Output the [X, Y] coordinate of the center of the cell containing the given text.  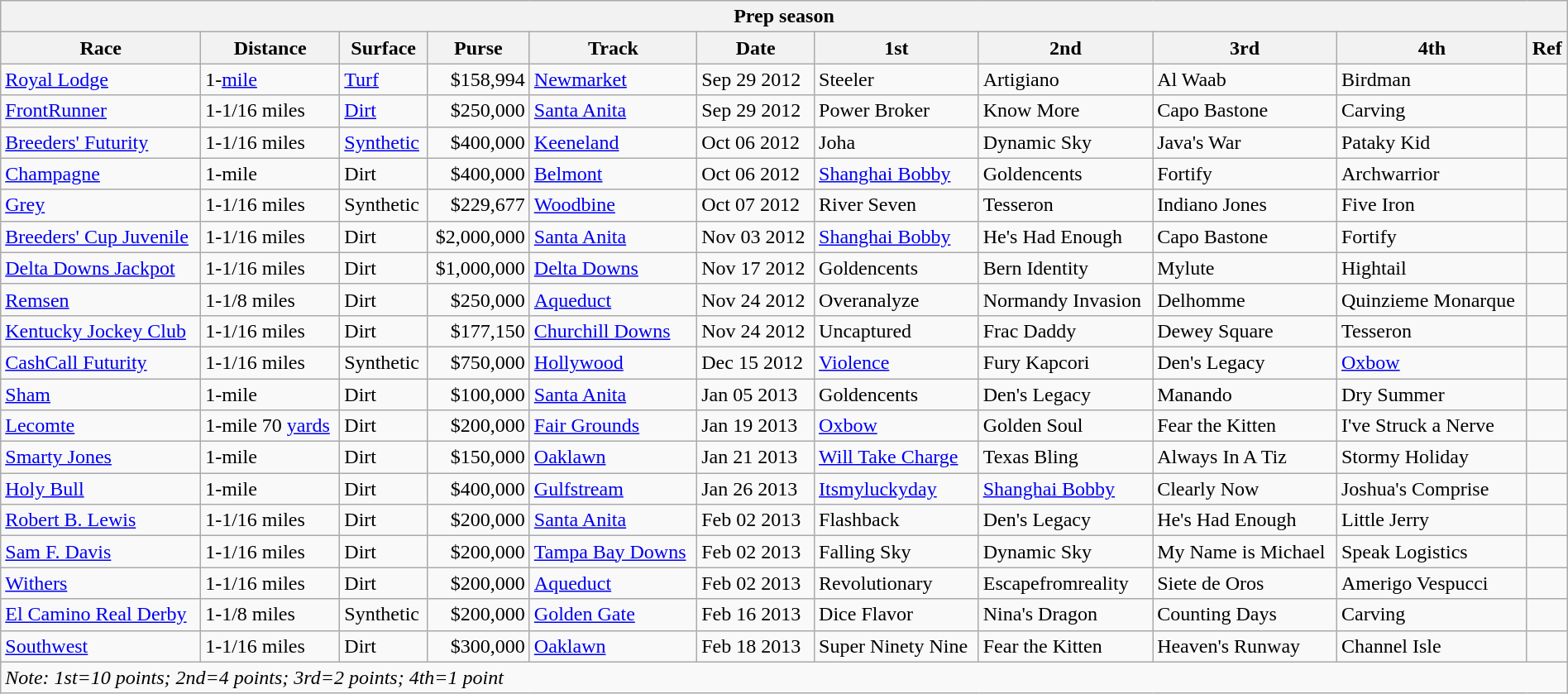
Dice Flavor [896, 615]
Stormy Holiday [1432, 457]
Newmarket [613, 79]
Falling Sky [896, 552]
$150,000 [479, 457]
Feb 16 2013 [756, 615]
Java's War [1245, 142]
$100,000 [479, 395]
Frac Daddy [1065, 331]
Hightail [1432, 268]
4th [1432, 48]
Sham [101, 395]
Counting Days [1245, 615]
Will Take Charge [896, 457]
Joha [896, 142]
Dry Summer [1432, 395]
Surface [384, 48]
Steeler [896, 79]
Note: 1st=10 points; 2nd=4 points; 3rd=2 points; 4th=1 point [784, 677]
Kentucky Jockey Club [101, 331]
CashCall Futurity [101, 362]
Ref [1546, 48]
Keeneland [613, 142]
Fury Kapcori [1065, 362]
Pataky Kid [1432, 142]
$158,994 [479, 79]
Gulfstream [613, 489]
Texas Bling [1065, 457]
Race [101, 48]
Date [756, 48]
Tampa Bay Downs [613, 552]
Distance [270, 48]
Holy Bull [101, 489]
Grey [101, 205]
Robert B. Lewis [101, 520]
Nina's Dragon [1065, 615]
El Camino Real Derby [101, 615]
Channel Isle [1432, 646]
Sam F. Davis [101, 552]
Joshua's Comprise [1432, 489]
Turf [384, 79]
Feb 18 2013 [756, 646]
Always In A Tiz [1245, 457]
Heaven's Runway [1245, 646]
Breeders' Futurity [101, 142]
1st [896, 48]
$750,000 [479, 362]
Amerigo Vespucci [1432, 583]
Manando [1245, 395]
Revolutionary [896, 583]
Fair Grounds [613, 426]
Southwest [101, 646]
Itsmyluckyday [896, 489]
Birdman [1432, 79]
Dewey Square [1245, 331]
Golden Gate [613, 615]
Bern Identity [1065, 268]
$300,000 [479, 646]
Overanalyze [896, 299]
Al Waab [1245, 79]
Artigiano [1065, 79]
$177,150 [479, 331]
Jan 26 2013 [756, 489]
Remsen [101, 299]
3rd [1245, 48]
Woodbine [613, 205]
River Seven [896, 205]
Prep season [784, 17]
Know More [1065, 111]
Jan 05 2013 [756, 395]
Speak Logistics [1432, 552]
Jan 19 2013 [756, 426]
Hollywood [613, 362]
Jan 21 2013 [756, 457]
Normandy Invasion [1065, 299]
Clearly Now [1245, 489]
FrontRunner [101, 111]
Oct 07 2012 [756, 205]
Little Jerry [1432, 520]
Archwarrior [1432, 174]
Siete de Oros [1245, 583]
Delta Downs [613, 268]
Nov 03 2012 [756, 237]
Mylute [1245, 268]
Dec 15 2012 [756, 362]
2nd [1065, 48]
Indiano Jones [1245, 205]
Champagne [101, 174]
Withers [101, 583]
My Name is Michael [1245, 552]
1-mile 70 yards [270, 426]
Flashback [896, 520]
Churchill Downs [613, 331]
Belmont [613, 174]
Uncaptured [896, 331]
Nov 17 2012 [756, 268]
Delhomme [1245, 299]
$2,000,000 [479, 237]
$1,000,000 [479, 268]
I've Struck a Nerve [1432, 426]
Smarty Jones [101, 457]
Lecomte [101, 426]
Violence [896, 362]
Golden Soul [1065, 426]
Royal Lodge [101, 79]
Quinzieme Monarque [1432, 299]
Delta Downs Jackpot [101, 268]
Five Iron [1432, 205]
Escapefromreality [1065, 583]
Super Ninety Nine [896, 646]
Purse [479, 48]
Power Broker [896, 111]
$229,677 [479, 205]
Track [613, 48]
Breeders' Cup Juvenile [101, 237]
